Provide the (X, Y) coordinate of the cell's center where the given text is located.  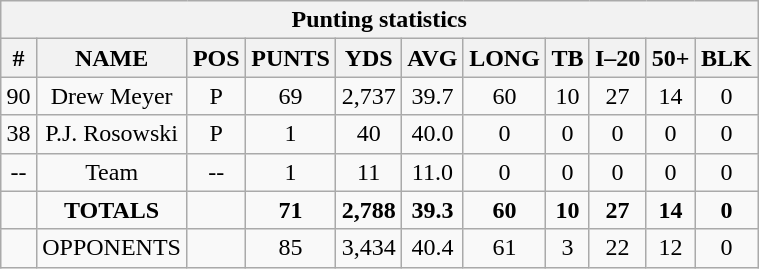
61 (504, 248)
OPPONENTS (112, 248)
85 (290, 248)
# (18, 58)
2,788 (369, 210)
LONG (504, 58)
71 (290, 210)
12 (670, 248)
POS (216, 58)
Team (112, 172)
2,737 (369, 96)
YDS (369, 58)
3 (568, 248)
AVG (432, 58)
3,434 (369, 248)
P.J. Rosowski (112, 134)
11 (369, 172)
TB (568, 58)
39.3 (432, 210)
NAME (112, 58)
BLK (726, 58)
PUNTS (290, 58)
39.7 (432, 96)
90 (18, 96)
50+ (670, 58)
22 (618, 248)
11.0 (432, 172)
40.4 (432, 248)
TOTALS (112, 210)
Drew Meyer (112, 96)
40 (369, 134)
Punting statistics (380, 20)
69 (290, 96)
I–20 (618, 58)
38 (18, 134)
40.0 (432, 134)
